Extract the (X, Y) coordinate from the center of the cell holding the provided text.  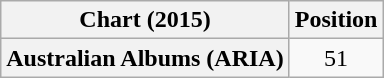
Australian Albums (ARIA) (145, 58)
51 (336, 58)
Position (336, 20)
Chart (2015) (145, 20)
